Return the [X, Y] coordinate for the center point of the cell that contains the specified text.  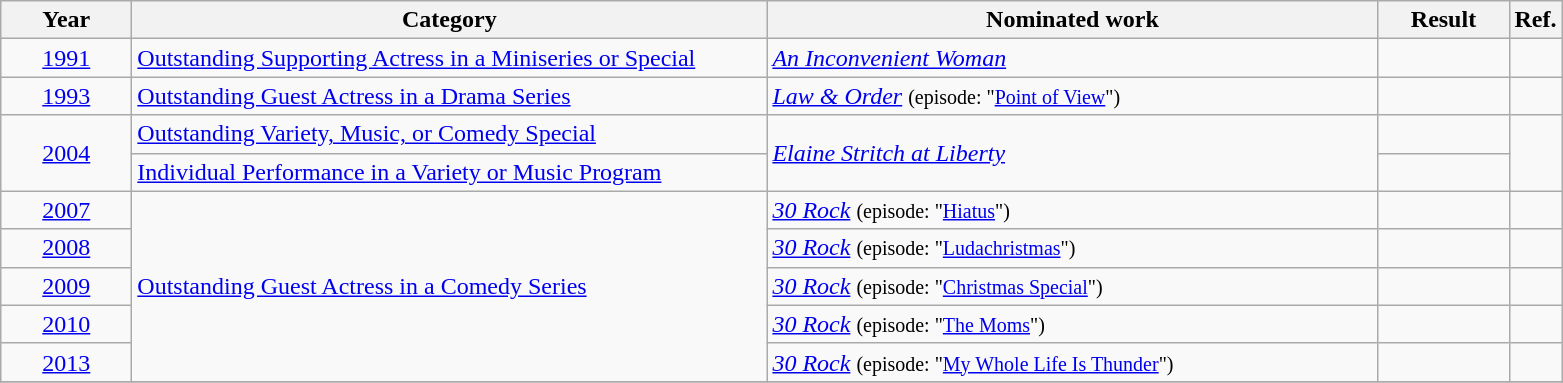
Year [66, 20]
Outstanding Supporting Actress in a Miniseries or Special [450, 58]
Outstanding Guest Actress in a Drama Series [450, 96]
2010 [66, 324]
2008 [66, 248]
2013 [66, 362]
Ref. [1536, 20]
Individual Performance in a Variety or Music Program [450, 172]
30 Rock (episode: "Christmas Special") [1072, 286]
Nominated work [1072, 20]
Outstanding Variety, Music, or Comedy Special [450, 134]
2007 [66, 210]
Outstanding Guest Actress in a Comedy Series [450, 286]
2009 [66, 286]
An Inconvenient Woman [1072, 58]
1991 [66, 58]
Elaine Stritch at Liberty [1072, 153]
30 Rock (episode: "My Whole Life Is Thunder") [1072, 362]
Law & Order (episode: "Point of View") [1072, 96]
Category [450, 20]
1993 [66, 96]
30 Rock (episode: "The Moms") [1072, 324]
Result [1444, 20]
30 Rock (episode: "Ludachristmas") [1072, 248]
30 Rock (episode: "Hiatus") [1072, 210]
2004 [66, 153]
